Output the (x, y) coordinate of the center of the cell containing the given text.  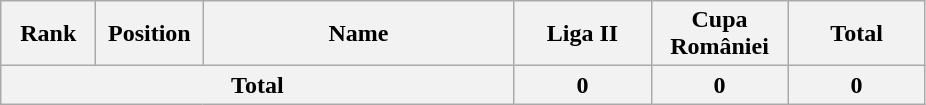
Liga II (582, 34)
Name (358, 34)
Cupa României (720, 34)
Rank (48, 34)
Position (150, 34)
